Output the [X, Y] coordinate of the center of the cell containing the given text.  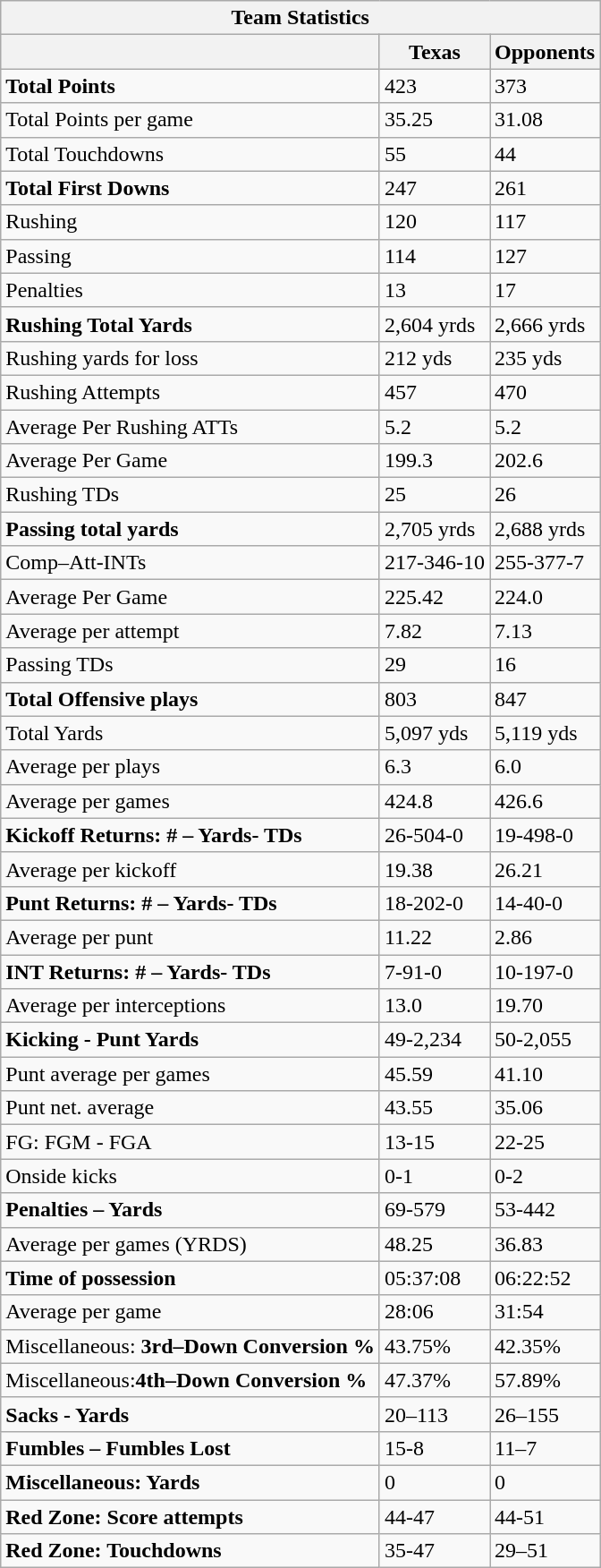
Passing [190, 256]
Time of possession [190, 1278]
7.82 [435, 631]
Total Points [190, 86]
199.3 [435, 461]
Total Touchdowns [190, 154]
Total Yards [190, 733]
0-1 [435, 1176]
20–113 [435, 1414]
261 [546, 188]
13 [435, 290]
Fumbles – Fumbles Lost [190, 1448]
57.89% [546, 1380]
10-197-0 [546, 971]
Miscellaneous:4th–Down Conversion % [190, 1380]
35.25 [435, 120]
Average per interceptions [190, 1006]
426.6 [546, 801]
31.08 [546, 120]
Penalties – Yards [190, 1210]
42.35% [546, 1346]
0-2 [546, 1176]
Passing total yards [190, 529]
Average per games (YRDS) [190, 1244]
Rushing [190, 222]
Average per attempt [190, 631]
Onside kicks [190, 1176]
Miscellaneous: 3rd–Down Conversion % [190, 1346]
255-377-7 [546, 563]
11.22 [435, 937]
55 [435, 154]
Kickoff Returns: # – Yards- TDs [190, 835]
847 [546, 699]
Miscellaneous: Yards [190, 1482]
423 [435, 86]
43.75% [435, 1346]
Total Points per game [190, 120]
Rushing Attempts [190, 392]
Passing TDs [190, 665]
6.0 [546, 767]
Average per kickoff [190, 869]
424.8 [435, 801]
7.13 [546, 631]
13-15 [435, 1142]
Average per plays [190, 767]
127 [546, 256]
Kicking - Punt Yards [190, 1040]
202.6 [546, 461]
13.0 [435, 1006]
49-2,234 [435, 1040]
16 [546, 665]
47.37% [435, 1380]
19.70 [546, 1006]
15-8 [435, 1448]
28:06 [435, 1312]
Punt average per games [190, 1074]
470 [546, 392]
44-47 [435, 1517]
457 [435, 392]
36.83 [546, 1244]
Sacks - Yards [190, 1414]
53-442 [546, 1210]
FG: FGM - FGA [190, 1142]
18-202-0 [435, 903]
25 [435, 495]
43.55 [435, 1108]
41.10 [546, 1074]
31:54 [546, 1312]
Average per game [190, 1312]
26 [546, 495]
29 [435, 665]
Rushing yards for loss [190, 358]
Comp–Att-INTs [190, 563]
Rushing TDs [190, 495]
19.38 [435, 869]
2,705 yrds [435, 529]
44 [546, 154]
Opponents [546, 52]
29–51 [546, 1551]
17 [546, 290]
14-40-0 [546, 903]
7-91-0 [435, 971]
26.21 [546, 869]
235 yds [546, 358]
06:22:52 [546, 1278]
26-504-0 [435, 835]
803 [435, 699]
Penalties [190, 290]
Average Per Rushing ATTs [190, 427]
Team Statistics [300, 18]
224.0 [546, 597]
22-25 [546, 1142]
35-47 [435, 1551]
Texas [435, 52]
45.59 [435, 1074]
Average per games [190, 801]
INT Returns: # – Yards- TDs [190, 971]
373 [546, 86]
Red Zone: Touchdowns [190, 1551]
05:37:08 [435, 1278]
50-2,055 [546, 1040]
26–155 [546, 1414]
11–7 [546, 1448]
120 [435, 222]
69-579 [435, 1210]
44-51 [546, 1517]
212 yds [435, 358]
217-346-10 [435, 563]
2.86 [546, 937]
Total Offensive plays [190, 699]
Rushing Total Yards [190, 324]
Punt Returns: # – Yards- TDs [190, 903]
6.3 [435, 767]
19-498-0 [546, 835]
5,097 yds [435, 733]
247 [435, 188]
2,688 yrds [546, 529]
114 [435, 256]
35.06 [546, 1108]
Punt net. average [190, 1108]
Total First Downs [190, 188]
5,119 yds [546, 733]
Average per punt [190, 937]
225.42 [435, 597]
2,604 yrds [435, 324]
Red Zone: Score attempts [190, 1517]
117 [546, 222]
48.25 [435, 1244]
2,666 yrds [546, 324]
